Return [X, Y] of the center of cell containing provided text 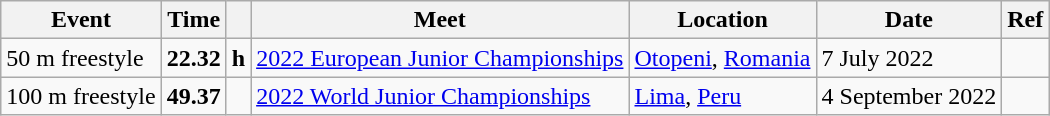
49.37 [194, 96]
Location [722, 20]
100 m freestyle [81, 96]
7 July 2022 [909, 58]
50 m freestyle [81, 58]
Ref [1026, 20]
Meet [440, 20]
Time [194, 20]
22.32 [194, 58]
Otopeni, Romania [722, 58]
2022 European Junior Championships [440, 58]
4 September 2022 [909, 96]
Event [81, 20]
h [238, 58]
2022 World Junior Championships [440, 96]
Lima, Peru [722, 96]
Date [909, 20]
